Provide the [X, Y] coordinate of the cell's center where the given text is located.  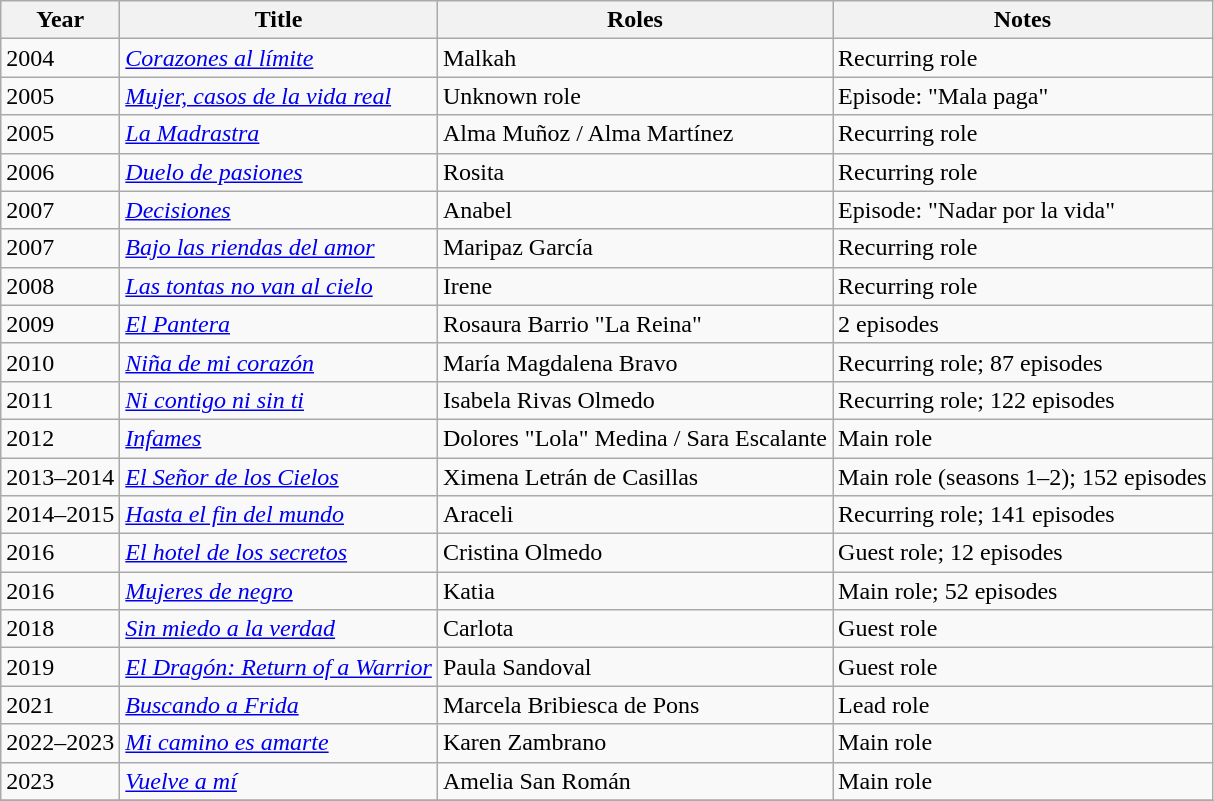
2 episodes [1023, 324]
Episode: "Mala paga" [1023, 96]
2023 [60, 781]
Rosaura Barrio "La Reina" [634, 324]
Lead role [1023, 705]
Vuelve a mí [279, 781]
Ximena Letrán de Casillas [634, 477]
Katia [634, 591]
Maripaz García [634, 248]
Year [60, 20]
Notes [1023, 20]
Dolores "Lola" Medina / Sara Escalante [634, 438]
Niña de mi corazón [279, 362]
Irene [634, 286]
Hasta el fin del mundo [279, 515]
Isabela Rivas Olmedo [634, 400]
Buscando a Frida [279, 705]
2009 [60, 324]
Araceli [634, 515]
2022–2023 [60, 743]
El hotel de los secretos [279, 553]
Malkah [634, 58]
Paula Sandoval [634, 667]
Alma Muñoz / Alma Martínez [634, 134]
Sin miedo a la verdad [279, 629]
El Dragón: Return of a Warrior [279, 667]
María Magdalena Bravo [634, 362]
Amelia San Román [634, 781]
2012 [60, 438]
2011 [60, 400]
Marcela Bribiesca de Pons [634, 705]
Anabel [634, 210]
2013–2014 [60, 477]
2019 [60, 667]
2010 [60, 362]
Unknown role [634, 96]
Recurring role; 87 episodes [1023, 362]
Main role (seasons 1–2); 152 episodes [1023, 477]
2004 [60, 58]
Cristina Olmedo [634, 553]
Las tontas no van al cielo [279, 286]
2021 [60, 705]
Duelo de pasiones [279, 172]
Main role; 52 episodes [1023, 591]
Carlota [634, 629]
2018 [60, 629]
Title [279, 20]
Episode: "Nadar por la vida" [1023, 210]
2006 [60, 172]
Recurring role; 122 episodes [1023, 400]
La Madrastra [279, 134]
Decisiones [279, 210]
El Pantera [279, 324]
Mujer, casos de la vida real [279, 96]
Mi camino es amarte [279, 743]
Roles [634, 20]
Karen Zambrano [634, 743]
Ni contigo ni sin ti [279, 400]
2014–2015 [60, 515]
Bajo las riendas del amor [279, 248]
Corazones al límite [279, 58]
Guest role; 12 episodes [1023, 553]
Rosita [634, 172]
El Señor de los Cielos [279, 477]
Infames [279, 438]
Mujeres de negro [279, 591]
2008 [60, 286]
Recurring role; 141 episodes [1023, 515]
